Return the [X, Y] coordinate for the center point of the cell that contains the specified text.  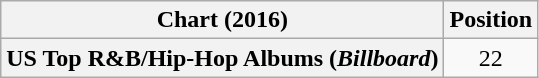
22 [491, 58]
US Top R&B/Hip-Hop Albums (Billboard) [222, 58]
Position [491, 20]
Chart (2016) [222, 20]
